Locate the cell with the specified text and output its [X, Y] center coordinate. 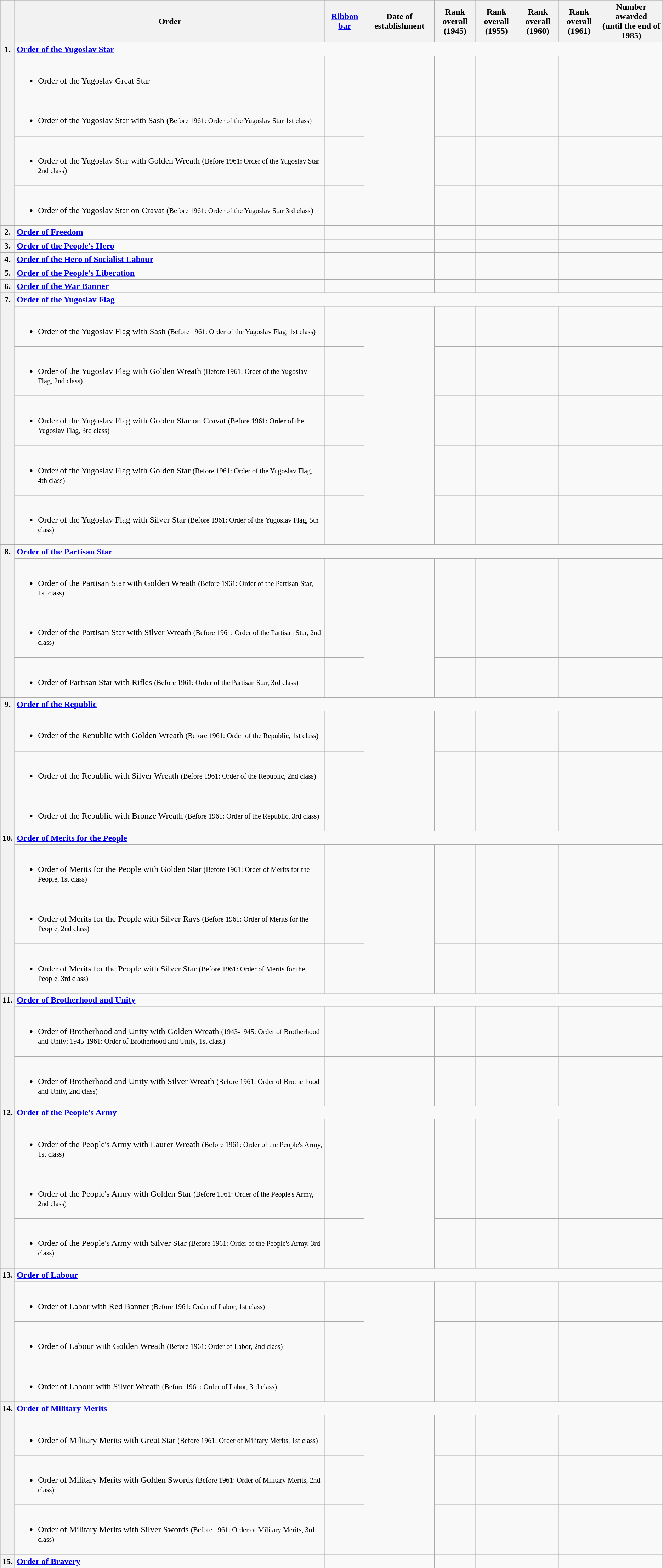
Order of the Yugoslav Flag with Golden Star on Cravat (Before 1961: Order of the Yugoslav Flag, 3rd class) [170, 421]
Order of Military Merits with Golden Swords (Before 1961: Order of Military Merits, 2nd class) [170, 1480]
Order of Labour [307, 1275]
14. [8, 1478]
Order of Brotherhood and Unity with Golden Wreath (1943-1945: Order of Brotherhood and Unity; 1945-1961: Order of Brotherhood and Unity, 1st class) [170, 1032]
13. [8, 1335]
Rank overall(1960) [538, 21]
Rank overall(1945) [455, 21]
Order of the Yugoslav Star with Sash (Before 1961: Order of the Yugoslav Star 1st class) [170, 116]
Order of Brotherhood and Unity [307, 1000]
3. [8, 246]
Number awarded(until the end of 1985) [631, 21]
Order of Labour with Golden Wreath (Before 1961: Order of Labor, 2nd class) [170, 1342]
Order of the People's Liberation [170, 273]
Order of the Yugoslav Flag with Sash (Before 1961: Order of the Yugoslav Flag, 1st class) [170, 326]
8. [8, 621]
Date of establishment [399, 21]
Order of the Yugoslav Flag with Golden Star (Before 1961: Order of the Yugoslav Flag, 4th class) [170, 471]
4. [8, 259]
Order of the People's Army with Laurer Wreath (Before 1961: Order of the People's Army, 1st class) [170, 1144]
6. [8, 286]
2. [8, 232]
Order of the Republic with Golden Wreath (Before 1961: Order of the Republic, 1st class) [170, 731]
9. [8, 764]
5. [8, 273]
Order of Military Merits [307, 1408]
Order of Military Merits with Great Star (Before 1961: Order of Military Merits, 1st class) [170, 1435]
15. [8, 1561]
Order of Freedom [170, 232]
Order of Brotherhood and Unity with Silver Wreath (Before 1961: Order of Brotherhood and Unity, 2nd class) [170, 1081]
Order of the Partisan Star [307, 552]
Order of the Yugoslav Flag with Silver Star (Before 1961: Order of the Yugoslav Flag, 5th class) [170, 520]
Order of the People's Army with Golden Star (Before 1961: Order of the People's Army, 2nd class) [170, 1194]
12. [8, 1187]
Order of the Yugoslav Flag with Golden Wreath (Before 1961: Order of the Yugoslav Flag, 2nd class) [170, 371]
Order of Labor with Red Banner (Before 1961: Order of Labor, 1st class) [170, 1301]
Order of the Republic [307, 704]
Order of the People's Army with Silver Star (Before 1961: Order of the People's Army, 3rd class) [170, 1243]
Order of the Yugoslav Great Star [170, 76]
Order of the Yugoslav Star with Golden Wreath (Before 1961: Order of the Yugoslav Star 2nd class) [170, 161]
Order of Merits for the People with Silver Star (Before 1961: Order of Merits for the People, 3rd class) [170, 969]
Rank overall(1961) [579, 21]
Order of Merits for the People with Golden Star (Before 1961: Order of Merits for the People, 1st class) [170, 869]
Order of Labour with Silver Wreath (Before 1961: Order of Labor, 3rd class) [170, 1381]
7. [8, 418]
Ribbon bar [345, 21]
Order of the Partisan Star with Golden Wreath (Before 1961: Order of the Partisan Star, 1st class) [170, 583]
Order of the People's Army [307, 1113]
Order of the Republic with Bronze Wreath (Before 1961: Order of the Republic, 3rd class) [170, 811]
Order of the Yugoslav Star [339, 49]
Order of the Hero of Socialist Labour [170, 259]
Order of the Republic with Silver Wreath (Before 1961: Order of the Republic, 2nd class) [170, 771]
Order of the Partisan Star with Silver Wreath (Before 1961: Order of the Partisan Star, 2nd class) [170, 633]
Order of the People's Hero [170, 246]
Order of the War Banner [170, 286]
Order [170, 21]
Order of Partisan Star with Rifles (Before 1961: Order of the Partisan Star, 3rd class) [170, 678]
Rank overall(1955) [497, 21]
10. [8, 912]
Order of the Yugoslav Flag [307, 300]
Order of Merits for the People [307, 838]
Order of Merits for the People with Silver Rays (Before 1961: Order of Merits for the People, 2nd class) [170, 919]
Order of Military Merits with Silver Swords (Before 1961: Order of Military Merits, 3rd class) [170, 1529]
Order of the Yugoslav Star on Cravat (Before 1961: Order of the Yugoslav Star 3rd class) [170, 205]
Order of Bravery [170, 1561]
11. [8, 1050]
1. [8, 134]
